Identify which cell holds the provided text, then report its (x, y) central coordinate. 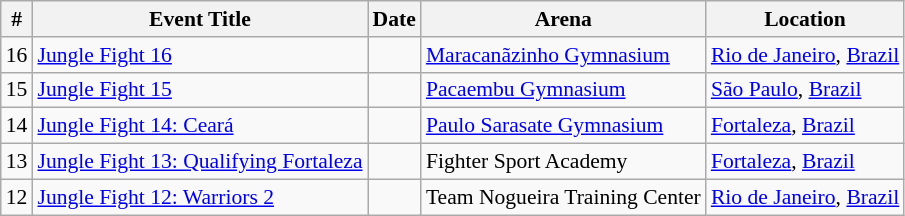
Jungle Fight 12: Warriors 2 (200, 197)
14 (17, 126)
Jungle Fight 14: Ceará (200, 126)
Maracanãzinho Gymnasium (564, 55)
12 (17, 197)
15 (17, 90)
16 (17, 55)
Jungle Fight 13: Qualifying Fortaleza (200, 162)
Team Nogueira Training Center (564, 197)
Event Title (200, 19)
13 (17, 162)
São Paulo, Brazil (805, 90)
Date (394, 19)
Jungle Fight 15 (200, 90)
# (17, 19)
Paulo Sarasate Gymnasium (564, 126)
Fighter Sport Academy (564, 162)
Jungle Fight 16 (200, 55)
Location (805, 19)
Arena (564, 19)
Pacaembu Gymnasium (564, 90)
